Locate the cell with the specified text and output its (x, y) center coordinate. 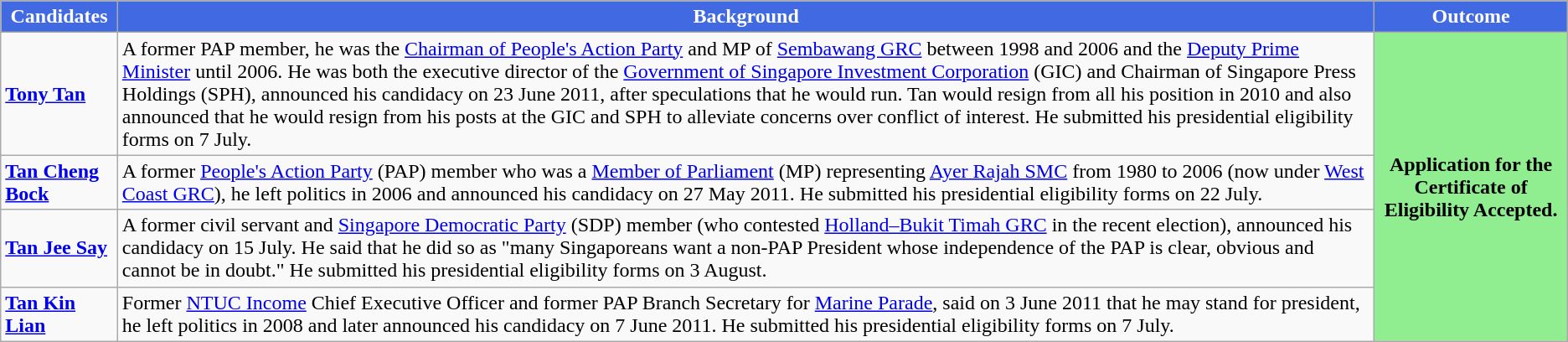
Outcome (1471, 17)
Tan Cheng Bock (59, 183)
Tony Tan (59, 94)
Tan Jee Say (59, 248)
Tan Kin Lian (59, 313)
Application for the Certificate of Eligibility Accepted. (1471, 187)
Candidates (59, 17)
Background (745, 17)
